Pinpoint the cell where the given text exists, returning its (x, y) midpoint coordinate. 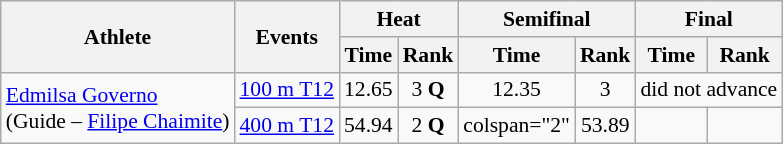
400 m T12 (287, 126)
12.35 (516, 90)
Final (708, 19)
Edmilsa Governo(Guide – Filipe Chaimite) (118, 108)
Semifinal (546, 19)
Events (287, 36)
3 Q (428, 90)
colspan="2" (516, 126)
12.65 (368, 90)
2 Q (428, 126)
3 (606, 90)
53.89 (606, 126)
did not advance (708, 90)
54.94 (368, 126)
Heat (398, 19)
100 m T12 (287, 90)
Athlete (118, 36)
